From the cell containing the given text, extract its center point as [x, y] coordinate. 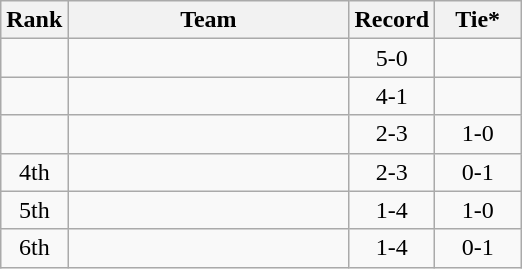
Tie* [478, 20]
5-0 [392, 58]
Rank [34, 20]
4th [34, 172]
Record [392, 20]
6th [34, 248]
5th [34, 210]
4-1 [392, 96]
Team [208, 20]
